Pinpoint the cell where the given text exists, returning its (X, Y) midpoint coordinate. 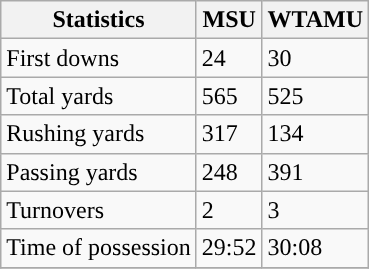
Rushing yards (99, 134)
Statistics (99, 20)
First downs (99, 58)
317 (229, 134)
WTAMU (316, 20)
134 (316, 134)
MSU (229, 20)
565 (229, 96)
391 (316, 172)
Total yards (99, 96)
24 (229, 58)
248 (229, 172)
Passing yards (99, 172)
29:52 (229, 248)
30 (316, 58)
Turnovers (99, 210)
2 (229, 210)
3 (316, 210)
Time of possession (99, 248)
30:08 (316, 248)
525 (316, 96)
